Capture the cell that displays the provided text and extract its (x, y) central coordinate. 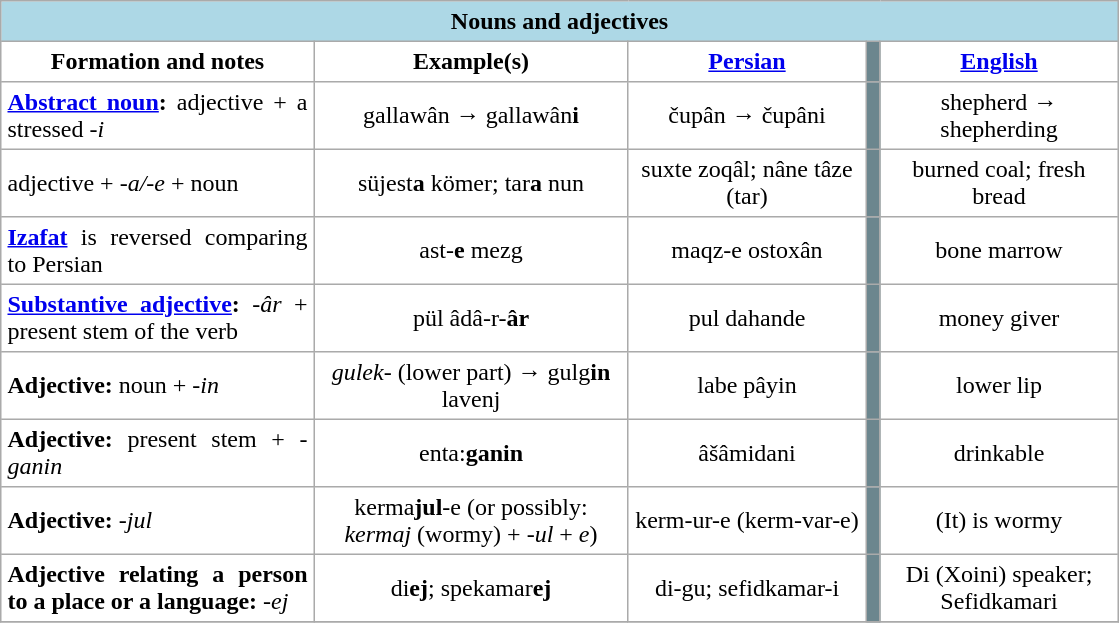
burned coal; fresh bread (999, 183)
süjesta kömer; tara nun (471, 183)
(It) is wormy (999, 521)
čupân → čupâni (747, 116)
Adjective: noun + -in (158, 386)
drinkable (999, 453)
enta:ganin (471, 453)
Di (Xoini) speaker; Sefidkamari (999, 588)
pül âdâ-r-âr (471, 318)
maqz-e ostoxân (747, 251)
gulek- (lower part) → gulgin lavenj (471, 386)
Formation and notes (158, 61)
Izafat is reversed comparing to Persian (158, 251)
suxte zoqâl; nâne tâze (tar) (747, 183)
bone marrow (999, 251)
diej; spekamarej (471, 588)
money giver (999, 318)
Adjective: present stem + -ganin (158, 453)
Abstract noun: adjective + a stressed -i (158, 116)
kermajul-e (or possibly: kermaj (wormy) + -ul + e) (471, 521)
adjective + -a/-e + noun (158, 183)
ast-e mezg (471, 251)
âšâmidani (747, 453)
kerm-ur-e (kerm-var-e) (747, 521)
Nouns and adjectives (560, 21)
pul dahande (747, 318)
Adjective: -jul (158, 521)
Adjective relating a person to a place or a language: -ej (158, 588)
gallawân → gallawâni (471, 116)
labe pâyin (747, 386)
Persian (747, 61)
lower lip (999, 386)
di-gu; sefidkamar-i (747, 588)
shepherd → shepherding (999, 116)
English (999, 61)
Example(s) (471, 61)
Substantive adjective: -âr + present stem of the verb (158, 318)
